Detect which cell encompasses the target text, then output its [x, y] center coordinate. 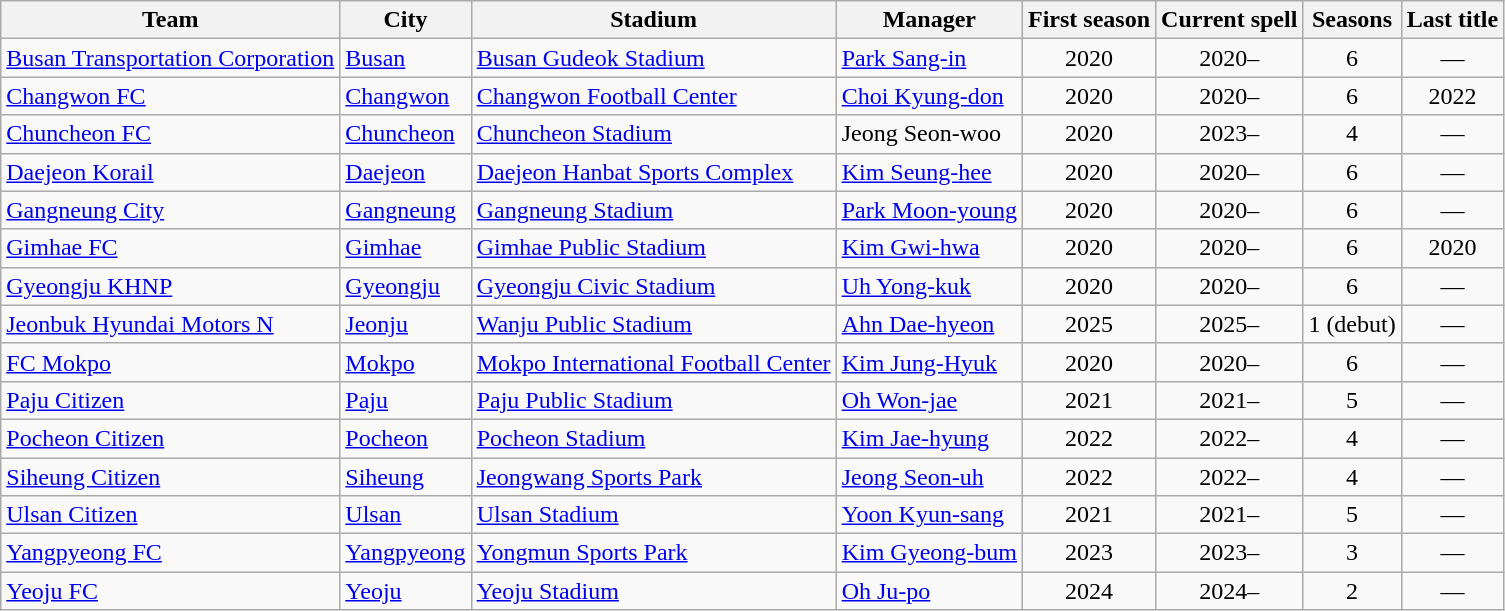
Changwon FC [170, 96]
Team [170, 20]
Siheung Citizen [170, 477]
Gangneung Stadium [654, 210]
Gyeongju Civic Stadium [654, 286]
Pocheon Stadium [654, 438]
Wanju Public Stadium [654, 324]
Yeoju Stadium [654, 591]
Ulsan [406, 515]
Kim Jae-hyung [929, 438]
Busan Gudeok Stadium [654, 58]
Gyeongju KHNP [170, 286]
Jeong Seon-woo [929, 134]
Yoon Kyun-sang [929, 515]
Paju [406, 400]
Jeong Seon-uh [929, 477]
Busan [406, 58]
Daejeon [406, 172]
2024– [1230, 591]
Yangpyeong [406, 553]
Oh Ju-po [929, 591]
Ulsan Citizen [170, 515]
Chuncheon Stadium [654, 134]
Busan Transportation Corporation [170, 58]
Ahn Dae-hyeon [929, 324]
Gangneung City [170, 210]
Daejeon Hanbat Sports Complex [654, 172]
Choi Kyung-don [929, 96]
Changwon Football Center [654, 96]
Current spell [1230, 20]
2025 [1090, 324]
Gimhae [406, 248]
Manager [929, 20]
Paju Public Stadium [654, 400]
Gangneung [406, 210]
1 (debut) [1352, 324]
Kim Gwi-hwa [929, 248]
Jeongwang Sports Park [654, 477]
Paju Citizen [170, 400]
Stadium [654, 20]
2023 [1090, 553]
Oh Won-jae [929, 400]
Pocheon Citizen [170, 438]
Mokpo International Football Center [654, 362]
Yangpyeong FC [170, 553]
Jeonju [406, 324]
3 [1352, 553]
Seasons [1352, 20]
Uh Yong-kuk [929, 286]
Kim Seung-hee [929, 172]
Chuncheon [406, 134]
2025– [1230, 324]
First season [1090, 20]
Last title [1452, 20]
Park Moon-young [929, 210]
Gyeongju [406, 286]
Ulsan Stadium [654, 515]
Kim Gyeong-bum [929, 553]
Yeoju FC [170, 591]
Gimhae FC [170, 248]
Kim Jung-Hyuk [929, 362]
Daejeon Korail [170, 172]
FC Mokpo [170, 362]
2024 [1090, 591]
Changwon [406, 96]
Park Sang-in [929, 58]
Yongmun Sports Park [654, 553]
Pocheon [406, 438]
2 [1352, 591]
Gimhae Public Stadium [654, 248]
Jeonbuk Hyundai Motors N [170, 324]
City [406, 20]
Yeoju [406, 591]
Chuncheon FC [170, 134]
Siheung [406, 477]
Mokpo [406, 362]
